Locate the cell with the specified text and output its (x, y) center coordinate. 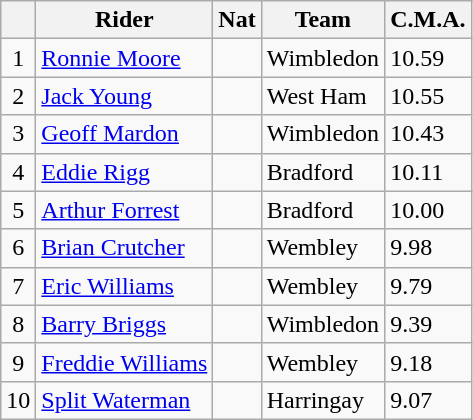
9.18 (428, 362)
2 (18, 96)
Eric Williams (124, 286)
10.43 (428, 134)
5 (18, 210)
10.59 (428, 58)
Nat (237, 20)
9.07 (428, 400)
Eddie Rigg (124, 172)
West Ham (322, 96)
Harringay (322, 400)
Rider (124, 20)
9.79 (428, 286)
9.39 (428, 324)
10 (18, 400)
8 (18, 324)
6 (18, 248)
Jack Young (124, 96)
Team (322, 20)
3 (18, 134)
Geoff Mardon (124, 134)
4 (18, 172)
1 (18, 58)
Freddie Williams (124, 362)
Ronnie Moore (124, 58)
Barry Briggs (124, 324)
10.00 (428, 210)
Brian Crutcher (124, 248)
9 (18, 362)
10.55 (428, 96)
C.M.A. (428, 20)
Arthur Forrest (124, 210)
Split Waterman (124, 400)
7 (18, 286)
10.11 (428, 172)
9.98 (428, 248)
